Provide the (X, Y) coordinate of the cell's center where the given text is located.  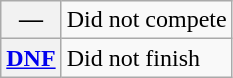
Did not compete (146, 20)
Did not finish (146, 58)
— (31, 20)
DNF (31, 58)
